From the cell containing the given text, extract its center point as (x, y) coordinate. 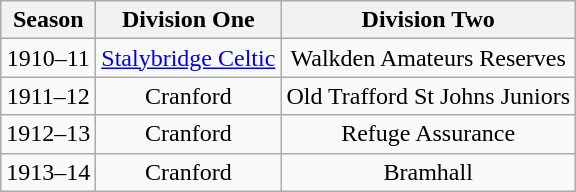
Bramhall (428, 172)
1913–14 (48, 172)
1910–11 (48, 58)
1911–12 (48, 96)
Old Trafford St Johns Juniors (428, 96)
1912–13 (48, 134)
Stalybridge Celtic (188, 58)
Walkden Amateurs Reserves (428, 58)
Division Two (428, 20)
Season (48, 20)
Refuge Assurance (428, 134)
Division One (188, 20)
